Return (X, Y) of the center of cell containing provided text 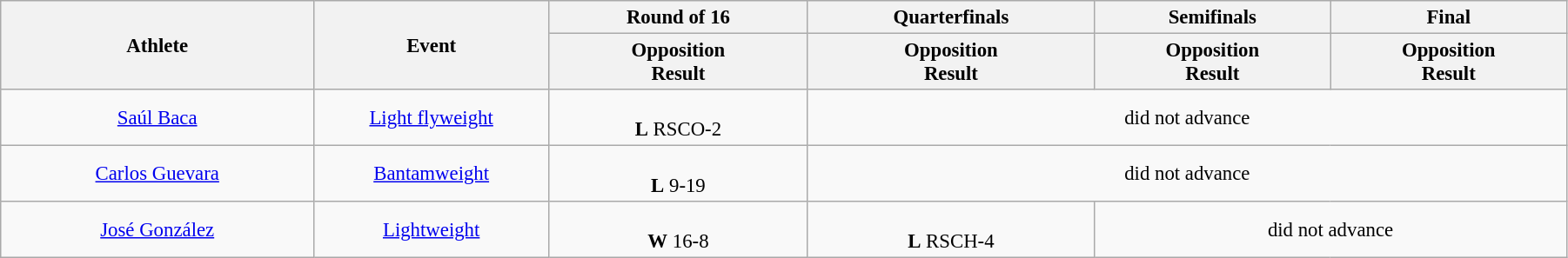
Quarterfinals (950, 17)
L RSCO-2 (679, 118)
Bantamweight (432, 174)
Athlete (157, 45)
Round of 16 (679, 17)
Saúl Baca (157, 118)
L RSCH-4 (950, 229)
W 16-8 (679, 229)
Semifinals (1213, 17)
Final (1448, 17)
Light flyweight (432, 118)
L 9-19 (679, 174)
José González (157, 229)
Carlos Guevara (157, 174)
Event (432, 45)
Lightweight (432, 229)
